From the cell containing the given text, extract its center point as (x, y) coordinate. 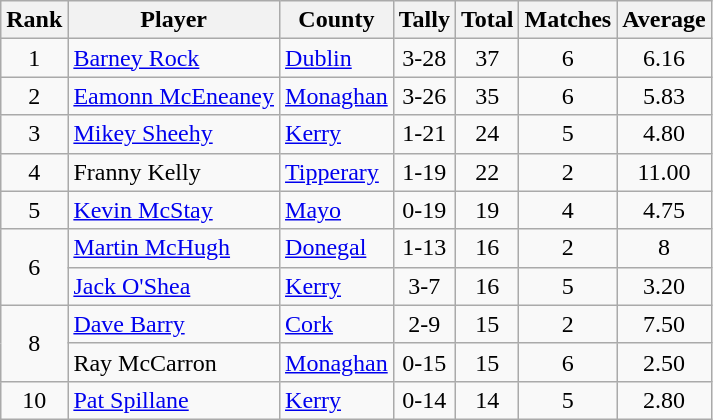
3 (34, 134)
Mikey Sheehy (174, 134)
35 (487, 96)
37 (487, 58)
22 (487, 172)
4.80 (664, 134)
3.20 (664, 286)
2-9 (424, 324)
Matches (568, 20)
Jack O'Shea (174, 286)
1-13 (424, 248)
Eamonn McEneaney (174, 96)
5.83 (664, 96)
County (337, 20)
Average (664, 20)
Tally (424, 20)
6.16 (664, 58)
0-15 (424, 362)
2.80 (664, 400)
Total (487, 20)
0-19 (424, 210)
Donegal (337, 248)
Dave Barry (174, 324)
Ray McCarron (174, 362)
Kevin McStay (174, 210)
Dublin (337, 58)
Rank (34, 20)
4.75 (664, 210)
Pat Spillane (174, 400)
Cork (337, 324)
3-26 (424, 96)
1 (34, 58)
11.00 (664, 172)
Mayo (337, 210)
3-7 (424, 286)
Martin McHugh (174, 248)
14 (487, 400)
10 (34, 400)
1-21 (424, 134)
2.50 (664, 362)
7.50 (664, 324)
Barney Rock (174, 58)
0-14 (424, 400)
3-28 (424, 58)
1-19 (424, 172)
Tipperary (337, 172)
Player (174, 20)
24 (487, 134)
Franny Kelly (174, 172)
19 (487, 210)
